For the text-containing cell, return its midpoint in (X, Y) coordinate format. 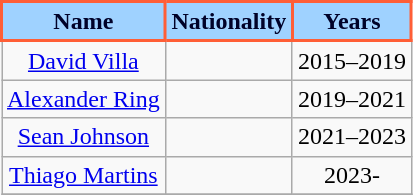
Years (352, 22)
2023- (352, 175)
Alexander Ring (84, 99)
2021–2023 (352, 137)
Name (84, 22)
David Villa (84, 60)
Sean Johnson (84, 137)
2015–2019 (352, 60)
Nationality (228, 22)
2019–2021 (352, 99)
Thiago Martins (84, 175)
